Pinpoint the cell where the given text exists, returning its [X, Y] midpoint coordinate. 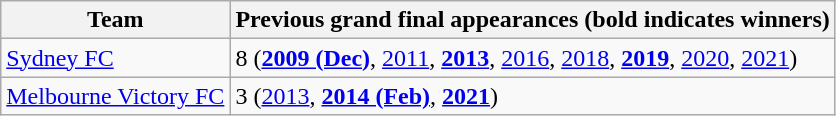
Team [116, 20]
3 (2013, 2014 (Feb), 2021) [532, 96]
Melbourne Victory FC [116, 96]
8 (2009 (Dec), 2011, 2013, 2016, 2018, 2019, 2020, 2021) [532, 58]
Previous grand final appearances (bold indicates winners) [532, 20]
Sydney FC [116, 58]
